Return the [X, Y] coordinate for the center point of the cell that contains the specified text.  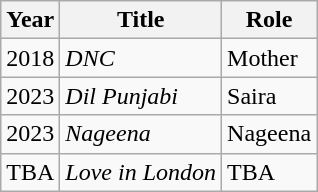
Title [141, 20]
Year [30, 20]
Role [270, 20]
2018 [30, 58]
DNC [141, 58]
Saira [270, 96]
Dil Punjabi [141, 96]
Mother [270, 58]
Love in London [141, 172]
